Locate the cell with the specified text and output its (X, Y) center coordinate. 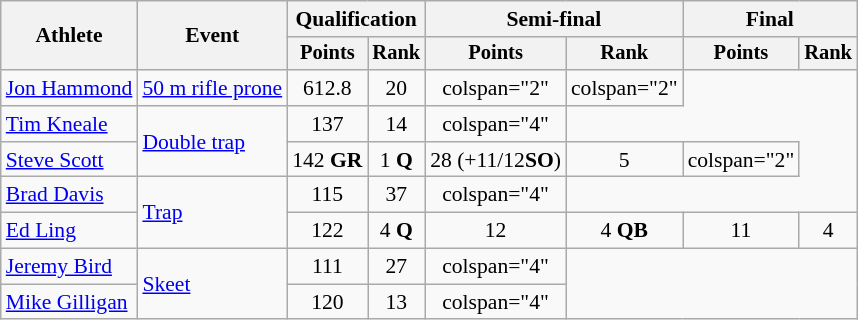
Brad Davis (70, 195)
Final (770, 19)
28 (+11/12SO) (496, 160)
Skeet (212, 284)
37 (397, 195)
Trap (212, 212)
14 (397, 124)
1 Q (397, 160)
111 (327, 267)
Tim Kneale (70, 124)
120 (327, 302)
50 m rifle prone (212, 88)
13 (397, 302)
115 (327, 195)
12 (496, 231)
612.8 (327, 88)
137 (327, 124)
Semi-final (554, 19)
Steve Scott (70, 160)
Jon Hammond (70, 88)
11 (742, 231)
5 (624, 160)
Jeremy Bird (70, 267)
122 (327, 231)
4 (828, 231)
Double trap (212, 142)
Mike Gilligan (70, 302)
142 GR (327, 160)
Event (212, 36)
Ed Ling (70, 231)
Qualification (356, 19)
20 (397, 88)
27 (397, 267)
4 Q (397, 231)
4 QB (624, 231)
Athlete (70, 36)
